Provide the (x, y) coordinate of the cell's center where the given text is located.  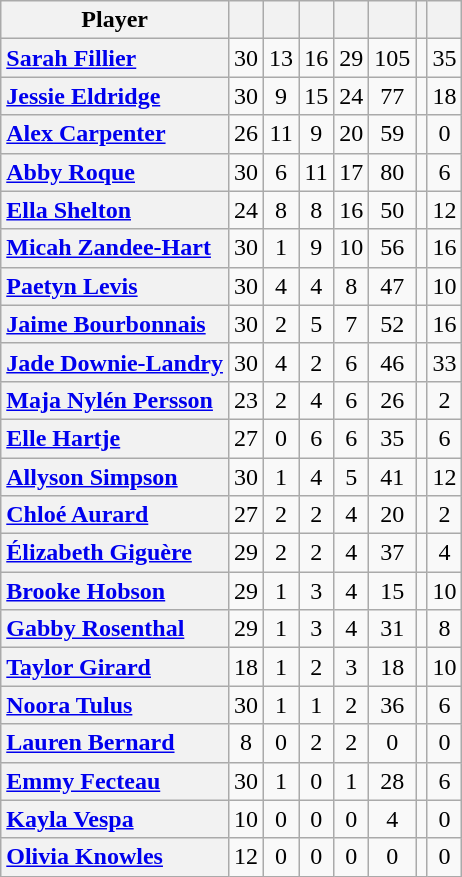
56 (392, 248)
23 (246, 400)
50 (392, 210)
Élizabeth Giguère (115, 553)
77 (392, 96)
28 (392, 781)
105 (392, 58)
Gabby Rosenthal (115, 629)
31 (392, 629)
Taylor Girard (115, 667)
Sarah Fillier (115, 58)
17 (352, 172)
Ella Shelton (115, 210)
Paetyn Levis (115, 286)
80 (392, 172)
Emmy Fecteau (115, 781)
Noora Tulus (115, 705)
Micah Zandee-Hart (115, 248)
Abby Roque (115, 172)
52 (392, 324)
41 (392, 477)
Allyson Simpson (115, 477)
59 (392, 134)
Elle Hartje (115, 438)
37 (392, 553)
Jaime Bourbonnais (115, 324)
Maja Nylén Persson (115, 400)
33 (444, 362)
Brooke Hobson (115, 591)
Kayla Vespa (115, 819)
Olivia Knowles (115, 857)
Jessie Eldridge (115, 96)
Chloé Aurard (115, 515)
7 (352, 324)
46 (392, 362)
Lauren Bernard (115, 743)
36 (392, 705)
13 (282, 58)
Player (115, 20)
Alex Carpenter (115, 134)
Jade Downie-Landry (115, 362)
47 (392, 286)
